Pinpoint the cell where the given text exists, returning its [x, y] midpoint coordinate. 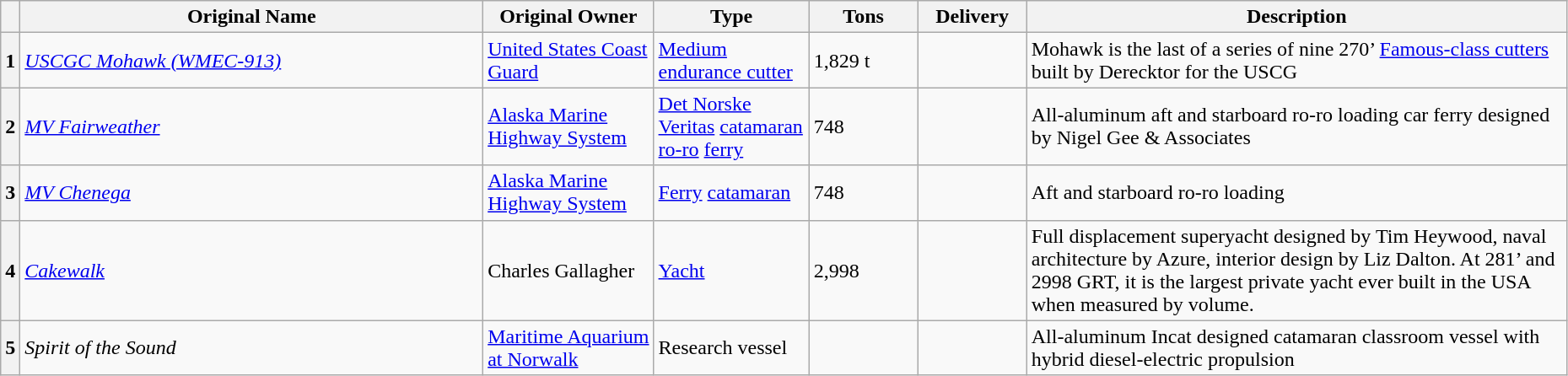
USCGC Mohawk (WMEC-913) [251, 61]
All-aluminum aft and starboard ro-ro loading car ferry designed by Nigel Gee & Associates [1296, 126]
Aft and starboard ro-ro loading [1296, 192]
3 [10, 192]
Original Owner [568, 17]
MV Fairweather [251, 126]
1 [10, 61]
Mohawk is the last of a series of nine 270’ Famous-class cutters built by Derecktor for the USCG [1296, 61]
Medium endurance cutter [731, 61]
2,998 [864, 270]
Spirit of the Sound [251, 347]
4 [10, 270]
Research vessel [731, 347]
MV Chenega [251, 192]
Yacht [731, 270]
Description [1296, 17]
All-aluminum Incat designed catamaran classroom vessel with hybrid diesel-electric propulsion [1296, 347]
Charles Gallagher [568, 270]
2 [10, 126]
Maritime Aquarium at Norwalk [568, 347]
Original Name [251, 17]
Ferry catamaran [731, 192]
Det Norske Veritas catamaran ro-ro ferry [731, 126]
Tons [864, 17]
Delivery [972, 17]
Type [731, 17]
Cakewalk [251, 270]
1,829 t [864, 61]
United States Coast Guard [568, 61]
5 [10, 347]
